Output the (X, Y) coordinate of the center of the cell containing the given text.  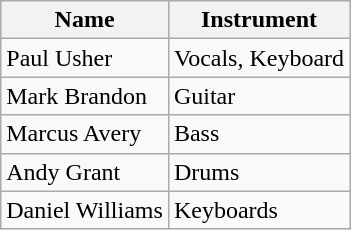
Instrument (258, 20)
Andy Grant (85, 172)
Keyboards (258, 210)
Mark Brandon (85, 96)
Paul Usher (85, 58)
Marcus Avery (85, 134)
Name (85, 20)
Daniel Williams (85, 210)
Bass (258, 134)
Guitar (258, 96)
Vocals, Keyboard (258, 58)
Drums (258, 172)
